Scan for the cell matching the given text and deliver its [x, y] coordinate at center. 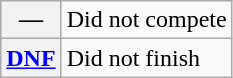
DNF [31, 58]
Did not finish [146, 58]
— [31, 20]
Did not compete [146, 20]
